Provide the (x, y) coordinate of the cell's center where the given text is located.  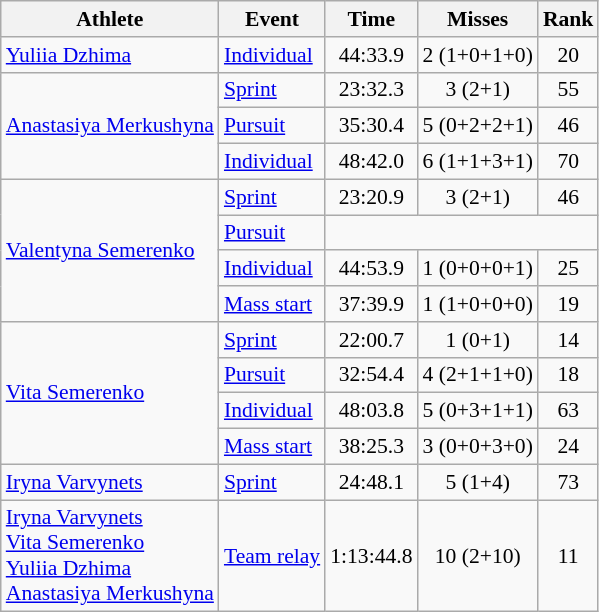
Misses (478, 19)
38:25.3 (371, 447)
Iryna Varvynets (110, 482)
5 (1+4) (478, 482)
Event (272, 19)
37:39.9 (371, 304)
24 (568, 447)
Valentyna Semerenko (110, 250)
11 (568, 556)
Athlete (110, 19)
1 (0+0+0+1) (478, 269)
18 (568, 375)
22:00.7 (371, 340)
3 (0+0+3+0) (478, 447)
19 (568, 304)
73 (568, 482)
24:48.1 (371, 482)
35:30.4 (371, 126)
44:33.9 (371, 55)
55 (568, 90)
Rank (568, 19)
2 (1+0+1+0) (478, 55)
Yuliia Dzhima (110, 55)
6 (1+1+3+1) (478, 162)
44:53.9 (371, 269)
63 (568, 411)
1:13:44.8 (371, 556)
1 (1+0+0+0) (478, 304)
5 (0+3+1+1) (478, 411)
23:32.3 (371, 90)
Team relay (272, 556)
4 (2+1+1+0) (478, 375)
48:42.0 (371, 162)
5 (0+2+2+1) (478, 126)
70 (568, 162)
1 (0+1) (478, 340)
32:54.4 (371, 375)
48:03.8 (371, 411)
10 (2+10) (478, 556)
14 (568, 340)
25 (568, 269)
Iryna VarvynetsVita SemerenkoYuliia DzhimaAnastasiya Merkushyna (110, 556)
Time (371, 19)
Vita Semerenko (110, 393)
Anastasiya Merkushyna (110, 126)
20 (568, 55)
23:20.9 (371, 197)
